Provide the (X, Y) coordinate of the cell's center where the given text is located.  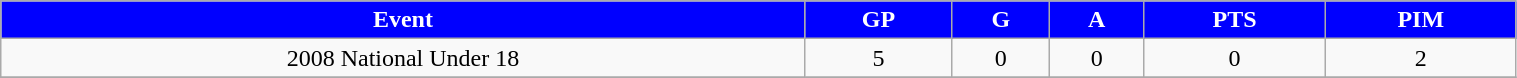
5 (878, 58)
G (1001, 20)
A (1097, 20)
PIM (1420, 20)
2 (1420, 58)
2008 National Under 18 (403, 58)
GP (878, 20)
Event (403, 20)
PTS (1235, 20)
